For the text-containing cell, return its midpoint in (x, y) coordinate format. 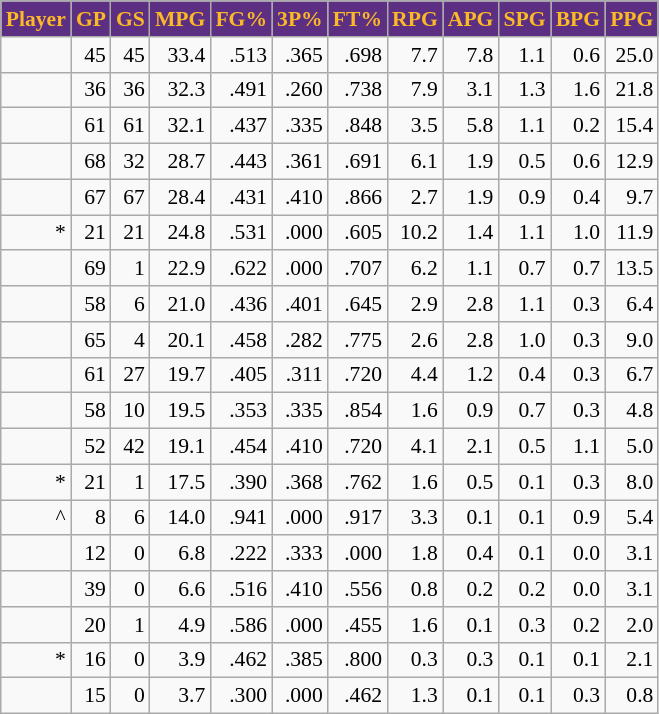
16 (91, 660)
FG% (241, 19)
PPG (632, 19)
24.8 (180, 233)
.762 (358, 482)
1.2 (471, 375)
9.7 (632, 197)
5.0 (632, 447)
52 (91, 447)
.854 (358, 411)
19.1 (180, 447)
1.4 (471, 233)
BPG (578, 19)
4.8 (632, 411)
27 (130, 375)
21.8 (632, 90)
.361 (300, 162)
^ (36, 518)
3.3 (415, 518)
7.7 (415, 55)
.775 (358, 340)
69 (91, 269)
6.6 (180, 589)
.691 (358, 162)
28.7 (180, 162)
32.3 (180, 90)
.513 (241, 55)
GP (91, 19)
.431 (241, 197)
.556 (358, 589)
2.0 (632, 625)
.401 (300, 304)
17.5 (180, 482)
10 (130, 411)
3.9 (180, 660)
28.4 (180, 197)
.917 (358, 518)
.443 (241, 162)
.282 (300, 340)
.311 (300, 375)
6.8 (180, 554)
8.0 (632, 482)
.458 (241, 340)
FT% (358, 19)
.222 (241, 554)
4.4 (415, 375)
.738 (358, 90)
22.9 (180, 269)
.436 (241, 304)
3P% (300, 19)
MPG (180, 19)
5.8 (471, 126)
12.9 (632, 162)
.385 (300, 660)
.622 (241, 269)
13.5 (632, 269)
SPG (524, 19)
.586 (241, 625)
68 (91, 162)
APG (471, 19)
.365 (300, 55)
5.4 (632, 518)
32 (130, 162)
RPG (415, 19)
4.1 (415, 447)
2.6 (415, 340)
8 (91, 518)
20 (91, 625)
21.0 (180, 304)
6.7 (632, 375)
.368 (300, 482)
20.1 (180, 340)
1.8 (415, 554)
7.8 (471, 55)
15 (91, 696)
32.1 (180, 126)
.605 (358, 233)
.353 (241, 411)
14.0 (180, 518)
.531 (241, 233)
.454 (241, 447)
2.9 (415, 304)
.437 (241, 126)
.260 (300, 90)
Player (36, 19)
6.1 (415, 162)
.516 (241, 589)
.941 (241, 518)
11.9 (632, 233)
6.4 (632, 304)
19.7 (180, 375)
4.9 (180, 625)
.848 (358, 126)
.405 (241, 375)
.800 (358, 660)
.491 (241, 90)
12 (91, 554)
2.7 (415, 197)
.390 (241, 482)
3.5 (415, 126)
.645 (358, 304)
33.4 (180, 55)
25.0 (632, 55)
.333 (300, 554)
42 (130, 447)
6.2 (415, 269)
.866 (358, 197)
4 (130, 340)
.707 (358, 269)
GS (130, 19)
9.0 (632, 340)
19.5 (180, 411)
3.7 (180, 696)
39 (91, 589)
.455 (358, 625)
65 (91, 340)
.300 (241, 696)
.698 (358, 55)
7.9 (415, 90)
15.4 (632, 126)
10.2 (415, 233)
